Locate the cell with the specified text and output its [x, y] center coordinate. 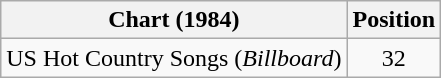
Chart (1984) [174, 20]
US Hot Country Songs (Billboard) [174, 58]
Position [394, 20]
32 [394, 58]
